Locate the cell with the specified text and output its (X, Y) center coordinate. 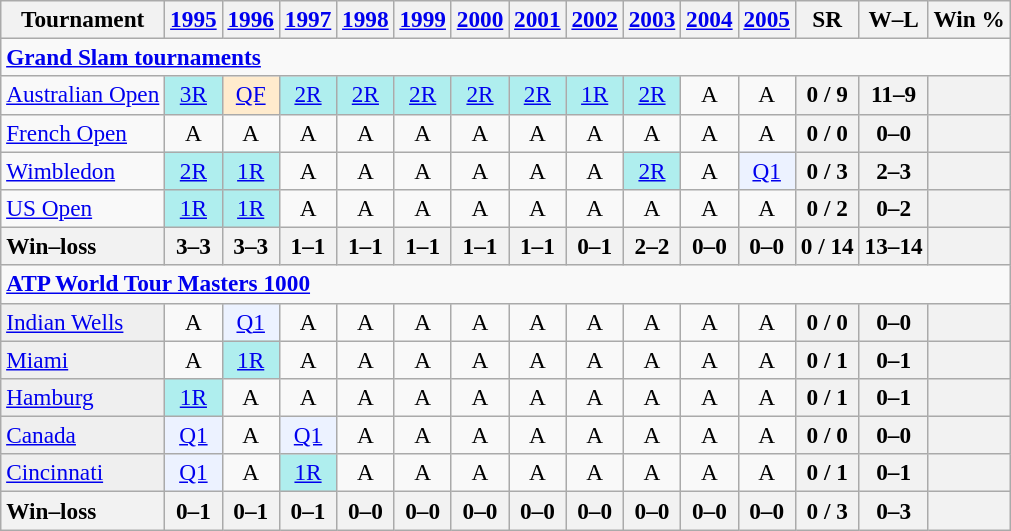
Hamburg (83, 397)
2002 (594, 19)
2005 (766, 19)
2003 (652, 19)
ATP World Tour Masters 1000 (506, 284)
Cincinnati (83, 473)
0–3 (894, 510)
1999 (422, 19)
US Open (83, 208)
1995 (194, 19)
Tournament (83, 19)
2–2 (652, 246)
2–3 (894, 170)
Indian Wells (83, 322)
2004 (710, 19)
Australian Open (83, 95)
2000 (480, 19)
0 / 2 (827, 208)
1998 (366, 19)
QF (250, 95)
0 / 9 (827, 95)
Canada (83, 435)
13–14 (894, 246)
Grand Slam tournaments (506, 57)
French Open (83, 133)
SR (827, 19)
Miami (83, 359)
1997 (308, 19)
2001 (538, 19)
W–L (894, 19)
3R (194, 95)
11–9 (894, 95)
Wimbledon (83, 170)
0–2 (894, 208)
1996 (250, 19)
Win % (969, 19)
0 / 14 (827, 246)
